Capture the cell that displays the provided text and extract its (X, Y) central coordinate. 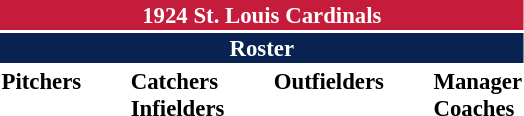
Roster (262, 48)
1924 St. Louis Cardinals (262, 15)
